Return the (X, Y) coordinate for the center point of the cell that contains the specified text.  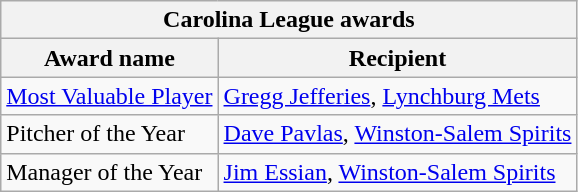
Pitcher of the Year (110, 134)
Dave Pavlas, Winston-Salem Spirits (398, 134)
Award name (110, 58)
Gregg Jefferies, Lynchburg Mets (398, 96)
Manager of the Year (110, 172)
Carolina League awards (289, 20)
Most Valuable Player (110, 96)
Jim Essian, Winston-Salem Spirits (398, 172)
Recipient (398, 58)
